Return [X, Y] of the center of cell containing provided text 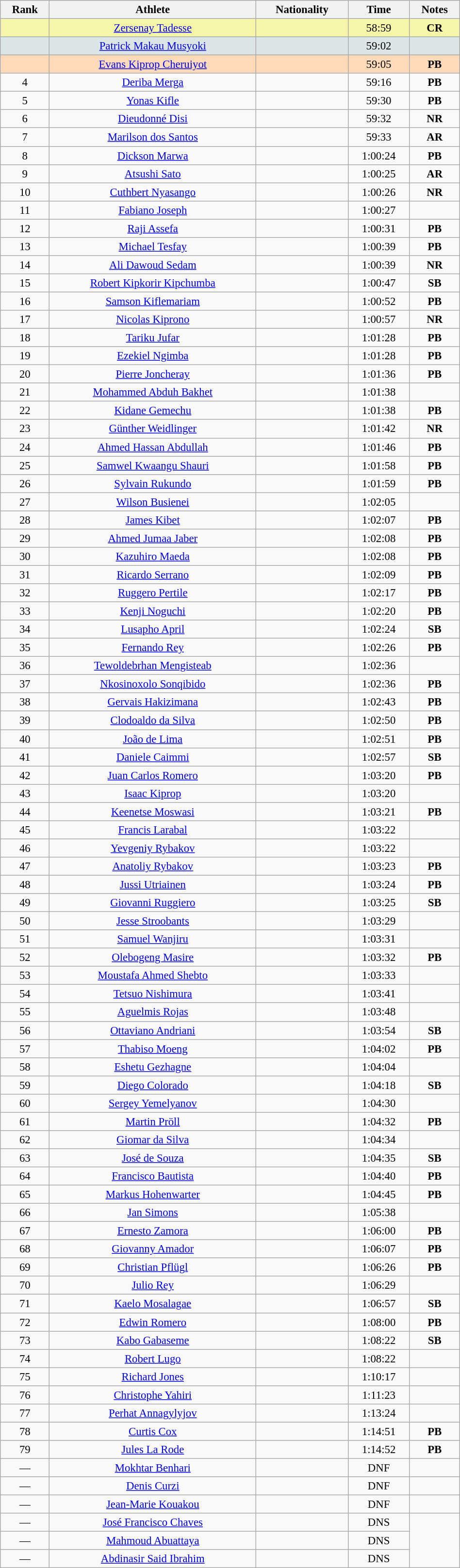
31 [25, 575]
1:04:18 [378, 1085]
Tariku Jufar [153, 338]
Nkosinoxolo Sonqibido [153, 684]
Richard Jones [153, 1376]
65 [25, 1195]
Curtis Cox [153, 1431]
Kaelo Mosalagae [153, 1304]
66 [25, 1213]
Kidane Gemechu [153, 411]
Notes [435, 10]
14 [25, 265]
Thabiso Moeng [153, 1049]
43 [25, 793]
62 [25, 1140]
Diego Colorado [153, 1085]
1:03:23 [378, 866]
1:06:00 [378, 1231]
Ernesto Zamora [153, 1231]
Pierre Joncheray [153, 374]
30 [25, 557]
1:05:38 [378, 1213]
22 [25, 411]
59 [25, 1085]
26 [25, 483]
Ricardo Serrano [153, 575]
Evans Kiprop Cheruiyot [153, 64]
69 [25, 1267]
48 [25, 884]
15 [25, 283]
Athlete [153, 10]
1:03:25 [378, 903]
1:03:21 [378, 812]
Samuel Wanjiru [153, 939]
1:02:51 [378, 739]
Jules La Rode [153, 1450]
59:05 [378, 64]
21 [25, 392]
Robert Lugo [153, 1359]
1:06:07 [378, 1249]
1:02:26 [378, 648]
1:13:24 [378, 1413]
53 [25, 976]
1:02:50 [378, 720]
25 [25, 465]
1:02:05 [378, 502]
Lusapho April [153, 629]
55 [25, 1012]
Denis Curzi [153, 1486]
Jan Simons [153, 1213]
1:06:29 [378, 1285]
Ali Dawoud Sedam [153, 265]
Nicolas Kiprono [153, 320]
8 [25, 156]
73 [25, 1340]
77 [25, 1413]
1:02:24 [378, 629]
1:00:47 [378, 283]
35 [25, 648]
Dickson Marwa [153, 156]
1:01:46 [378, 447]
Jean-Marie Kouakou [153, 1504]
1:03:33 [378, 976]
Clodoaldo da Silva [153, 720]
1:04:45 [378, 1195]
1:04:40 [378, 1176]
76 [25, 1395]
19 [25, 356]
Moustafa Ahmed Shebto [153, 976]
1:02:07 [378, 520]
79 [25, 1450]
1:01:36 [378, 374]
1:14:51 [378, 1431]
Robert Kipkorir Kipchumba [153, 283]
1:00:57 [378, 320]
Dieudonné Disi [153, 119]
Raji Assefa [153, 228]
Ruggero Pertile [153, 593]
Patrick Makau Musyoki [153, 46]
José de Souza [153, 1158]
Juan Carlos Romero [153, 775]
Kabo Gabaseme [153, 1340]
Perhat Annagylyjov [153, 1413]
9 [25, 174]
1:01:42 [378, 429]
Time [378, 10]
Giovanni Ruggiero [153, 903]
45 [25, 830]
16 [25, 301]
1:04:04 [378, 1067]
1:03:29 [378, 921]
Yonas Kifle [153, 101]
1:00:52 [378, 301]
Giomar da Silva [153, 1140]
18 [25, 338]
Jesse Stroobants [153, 921]
Isaac Kiprop [153, 793]
Daniele Caimmi [153, 757]
41 [25, 757]
James Kibet [153, 520]
Günther Weidlinger [153, 429]
50 [25, 921]
1:03:54 [378, 1030]
Zersenay Tadesse [153, 28]
42 [25, 775]
Aguelmis Rojas [153, 1012]
Kazuhiro Maeda [153, 557]
Fernando Rey [153, 648]
27 [25, 502]
Wilson Busienei [153, 502]
63 [25, 1158]
Christophe Yahiri [153, 1395]
49 [25, 903]
47 [25, 866]
52 [25, 958]
Mahmoud Abuattaya [153, 1541]
Markus Hohenwarter [153, 1195]
1:00:31 [378, 228]
68 [25, 1249]
33 [25, 611]
1:04:02 [378, 1049]
39 [25, 720]
12 [25, 228]
1:00:26 [378, 192]
58:59 [378, 28]
1:06:26 [378, 1267]
40 [25, 739]
5 [25, 101]
71 [25, 1304]
29 [25, 538]
57 [25, 1049]
1:01:59 [378, 483]
Sylvain Rukundo [153, 483]
Gervais Hakizimana [153, 703]
1:03:32 [378, 958]
10 [25, 192]
1:00:25 [378, 174]
1:03:31 [378, 939]
1:11:23 [378, 1395]
Tetsuo Nishimura [153, 994]
54 [25, 994]
Mohammed Abduh Bakhet [153, 392]
Giovanny Amador [153, 1249]
Francis Larabal [153, 830]
Ezekiel Ngimba [153, 356]
João de Lima [153, 739]
32 [25, 593]
74 [25, 1359]
1:04:32 [378, 1121]
Nationality [302, 10]
1:02:43 [378, 703]
1:00:24 [378, 156]
Francisco Bautista [153, 1176]
Olebogeng Masire [153, 958]
1:08:00 [378, 1322]
1:04:35 [378, 1158]
1:02:17 [378, 593]
1:02:09 [378, 575]
Anatoliy Rybakov [153, 866]
1:03:48 [378, 1012]
Yevgeniy Rybakov [153, 848]
1:04:30 [378, 1104]
Rank [25, 10]
59:02 [378, 46]
1:03:41 [378, 994]
28 [25, 520]
Christian Pflügl [153, 1267]
1:04:34 [378, 1140]
Keenetse Moswasi [153, 812]
11 [25, 210]
CR [435, 28]
51 [25, 939]
Marilson dos Santos [153, 137]
44 [25, 812]
Ahmed Jumaa Jaber [153, 538]
24 [25, 447]
Sergey Yemelyanov [153, 1104]
1:10:17 [378, 1376]
6 [25, 119]
Tewoldebrhan Mengisteab [153, 666]
36 [25, 666]
Cuthbert Nyasango [153, 192]
60 [25, 1104]
4 [25, 82]
17 [25, 320]
José Francisco Chaves [153, 1522]
Jussi Utriainen [153, 884]
Kenji Noguchi [153, 611]
64 [25, 1176]
38 [25, 703]
Samwel Kwaangu Shauri [153, 465]
Julio Rey [153, 1285]
78 [25, 1431]
59:32 [378, 119]
1:01:58 [378, 465]
1:14:52 [378, 1450]
23 [25, 429]
1:02:20 [378, 611]
59:33 [378, 137]
56 [25, 1030]
Samson Kiflemariam [153, 301]
59:16 [378, 82]
61 [25, 1121]
1:00:27 [378, 210]
59:30 [378, 101]
34 [25, 629]
7 [25, 137]
Ottaviano Andriani [153, 1030]
Fabiano Joseph [153, 210]
1:03:24 [378, 884]
13 [25, 247]
Martin Pröll [153, 1121]
58 [25, 1067]
37 [25, 684]
1:02:57 [378, 757]
1:06:57 [378, 1304]
Abdinasir Said Ibrahim [153, 1559]
Eshetu Gezhagne [153, 1067]
67 [25, 1231]
Deriba Merga [153, 82]
70 [25, 1285]
72 [25, 1322]
Mokhtar Benhari [153, 1468]
75 [25, 1376]
Atsushi Sato [153, 174]
Ahmed Hassan Abdullah [153, 447]
Edwin Romero [153, 1322]
20 [25, 374]
46 [25, 848]
Michael Tesfay [153, 247]
